Extract the (x, y) coordinate from the center of the cell holding the provided text.  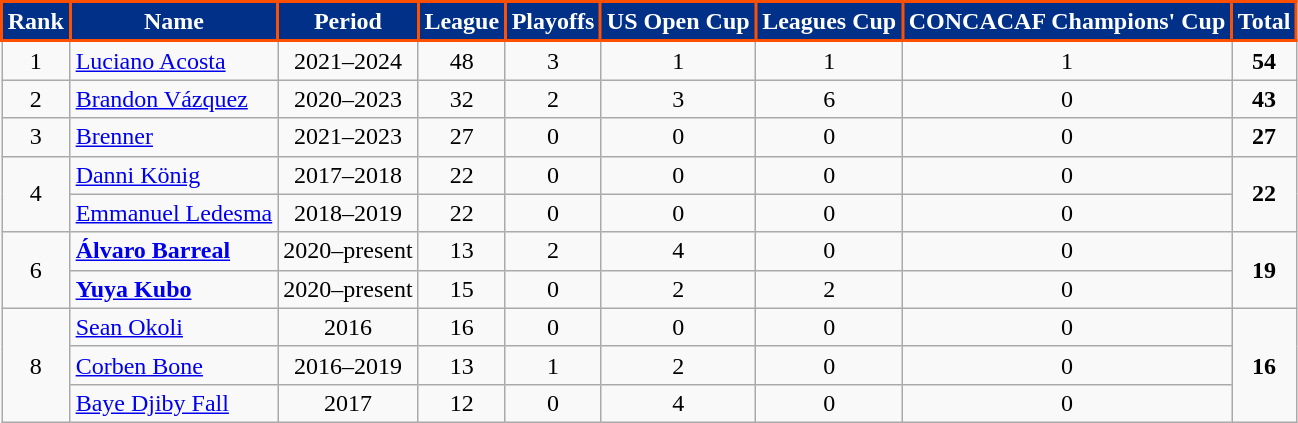
Total (1264, 22)
Leagues Cup (830, 22)
2016 (348, 327)
Sean Okoli (174, 327)
Rank (36, 22)
Playoffs (552, 22)
League (462, 22)
19 (1264, 270)
2021–2024 (348, 60)
2020–2023 (348, 99)
32 (462, 99)
US Open Cup (678, 22)
Luciano Acosta (174, 60)
48 (462, 60)
8 (36, 365)
54 (1264, 60)
15 (462, 289)
2018–2019 (348, 213)
2016–2019 (348, 365)
Corben Bone (174, 365)
12 (462, 403)
43 (1264, 99)
Brandon Vázquez (174, 99)
Emmanuel Ledesma (174, 213)
CONCACAF Champions' Cup (1066, 22)
Álvaro Barreal (174, 251)
2017 (348, 403)
2017–2018 (348, 175)
Name (174, 22)
Period (348, 22)
Baye Djiby Fall (174, 403)
Danni König (174, 175)
2021–2023 (348, 137)
Yuya Kubo (174, 289)
Brenner (174, 137)
